Provide the [X, Y] coordinate of the cell's center where the given text is located.  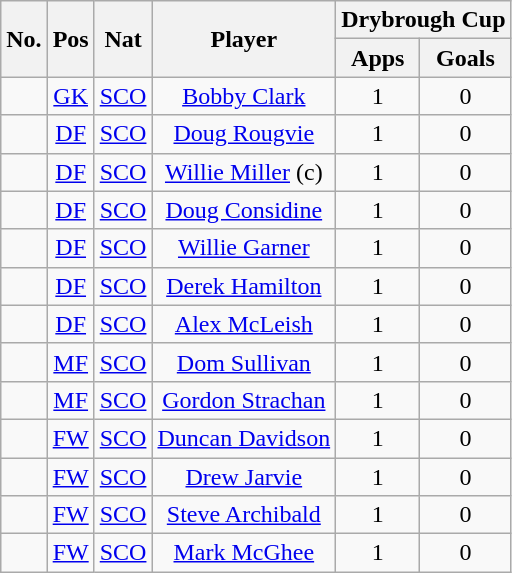
Duncan Davidson [244, 438]
Bobby Clark [244, 96]
Mark McGhee [244, 553]
Pos [70, 39]
Apps [378, 58]
Willie Miller (c) [244, 172]
Drybrough Cup [424, 20]
Alex McLeish [244, 324]
Nat [123, 39]
Doug Rougvie [244, 134]
Steve Archibald [244, 515]
GK [70, 96]
Gordon Strachan [244, 400]
Player [244, 39]
Drew Jarvie [244, 477]
No. [24, 39]
Willie Garner [244, 248]
Dom Sullivan [244, 362]
Goals [466, 58]
Derek Hamilton [244, 286]
Doug Considine [244, 210]
